Search for the cell housing the specified text and yield its (x, y) center coordinate. 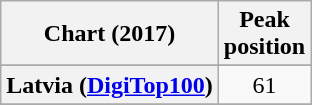
Latvia (DigiTop100) (110, 85)
Peakposition (264, 34)
Chart (2017) (110, 34)
61 (264, 85)
